Scan for the cell matching the given text and deliver its (x, y) coordinate at center. 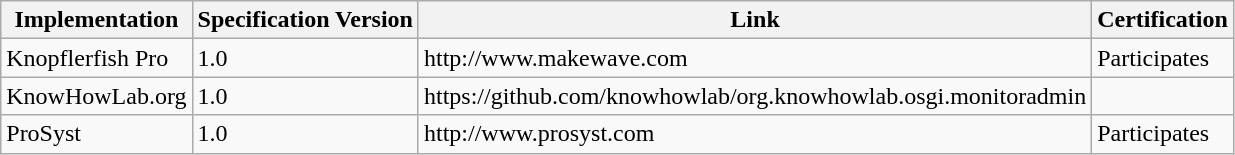
Link (754, 20)
Implementation (96, 20)
KnowHowLab.org (96, 96)
http://www.makewave.com (754, 58)
https://github.com/knowhowlab/org.knowhowlab.osgi.monitoradmin (754, 96)
Certification (1163, 20)
Specification Version (305, 20)
ProSyst (96, 134)
http://www.prosyst.com (754, 134)
Knopflerfish Pro (96, 58)
